Output the (x, y) coordinate of the center of the cell containing the given text.  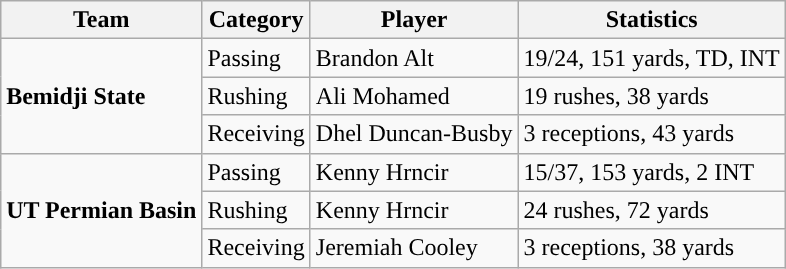
Ali Mohamed (414, 96)
19/24, 151 yards, TD, INT (652, 58)
Bemidji State (102, 96)
Team (102, 20)
Category (256, 20)
Brandon Alt (414, 58)
Player (414, 20)
3 receptions, 43 yards (652, 134)
Jeremiah Cooley (414, 248)
24 rushes, 72 yards (652, 210)
15/37, 153 yards, 2 INT (652, 172)
UT Permian Basin (102, 210)
19 rushes, 38 yards (652, 96)
Statistics (652, 20)
3 receptions, 38 yards (652, 248)
Dhel Duncan-Busby (414, 134)
